Detect which cell encompasses the target text, then output its (X, Y) center coordinate. 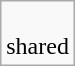
shared (38, 34)
